Determine the [X, Y] coordinate at the center of the cell enclosing the given text.  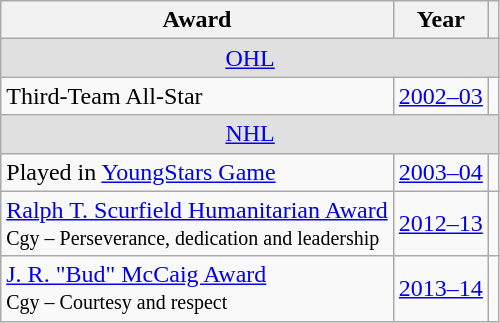
Year [440, 20]
Third-Team All-Star [198, 96]
J. R. "Bud" McCaig AwardCgy – Courtesy and respect [198, 288]
2003–04 [440, 172]
Award [198, 20]
OHL [250, 58]
NHL [250, 134]
Ralph T. Scurfield Humanitarian AwardCgy – Perseverance, dedication and leadership [198, 224]
Played in YoungStars Game [198, 172]
2002–03 [440, 96]
2013–14 [440, 288]
2012–13 [440, 224]
